Scan for the cell matching the given text and deliver its (x, y) coordinate at center. 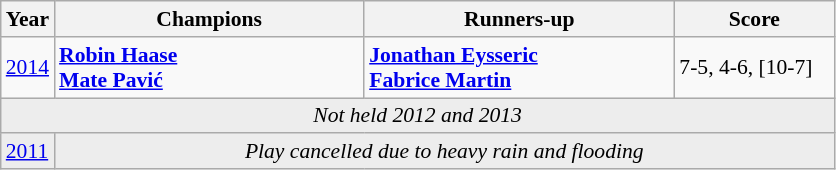
Play cancelled due to heavy rain and flooding (444, 152)
Robin Haase Mate Pavić (209, 68)
Year (28, 19)
Champions (209, 19)
Jonathan Eysseric Fabrice Martin (519, 68)
2014 (28, 68)
2011 (28, 152)
7-5, 4-6, [10-7] (754, 68)
Not held 2012 and 2013 (418, 116)
Score (754, 19)
Runners-up (519, 19)
